From the cell containing the given text, extract its center point as (x, y) coordinate. 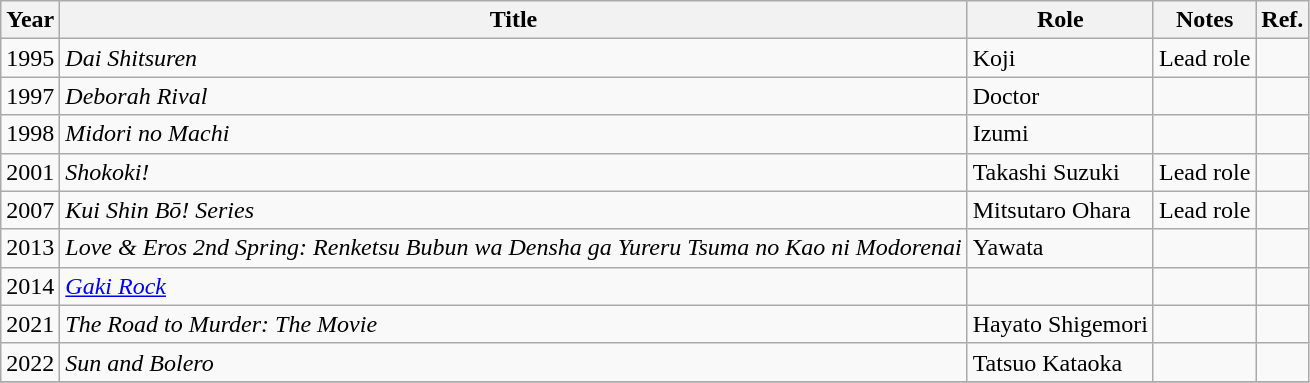
2021 (30, 324)
Love & Eros 2nd Spring: Renketsu Bubun wa Densha ga Yureru Tsuma no Kao ni Modorenai (514, 248)
Sun and Bolero (514, 362)
Midori no Machi (514, 134)
Year (30, 20)
Deborah Rival (514, 96)
Izumi (1060, 134)
The Road to Murder: The Movie (514, 324)
Kui Shin Bō! Series (514, 210)
Tatsuo Kataoka (1060, 362)
Role (1060, 20)
Yawata (1060, 248)
Koji (1060, 58)
2014 (30, 286)
1997 (30, 96)
1995 (30, 58)
2001 (30, 172)
Shokoki! (514, 172)
2007 (30, 210)
2022 (30, 362)
Gaki Rock (514, 286)
Title (514, 20)
Ref. (1282, 20)
Mitsutaro Ohara (1060, 210)
Takashi Suzuki (1060, 172)
2013 (30, 248)
1998 (30, 134)
Notes (1204, 20)
Dai Shitsuren (514, 58)
Hayato Shigemori (1060, 324)
Doctor (1060, 96)
